Determine the [x, y] coordinate at the center of the cell enclosing the given text.  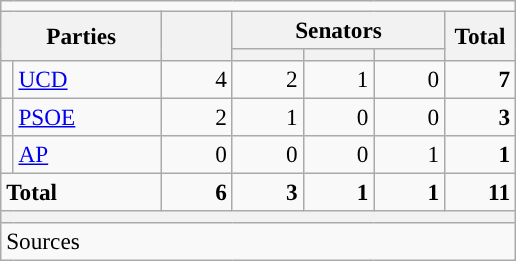
7 [480, 79]
Parties [82, 36]
Sources [258, 241]
AP [87, 154]
6 [198, 192]
4 [198, 79]
PSOE [87, 116]
Senators [338, 30]
11 [480, 192]
UCD [87, 79]
